Return (X, Y) of the center of cell containing provided text 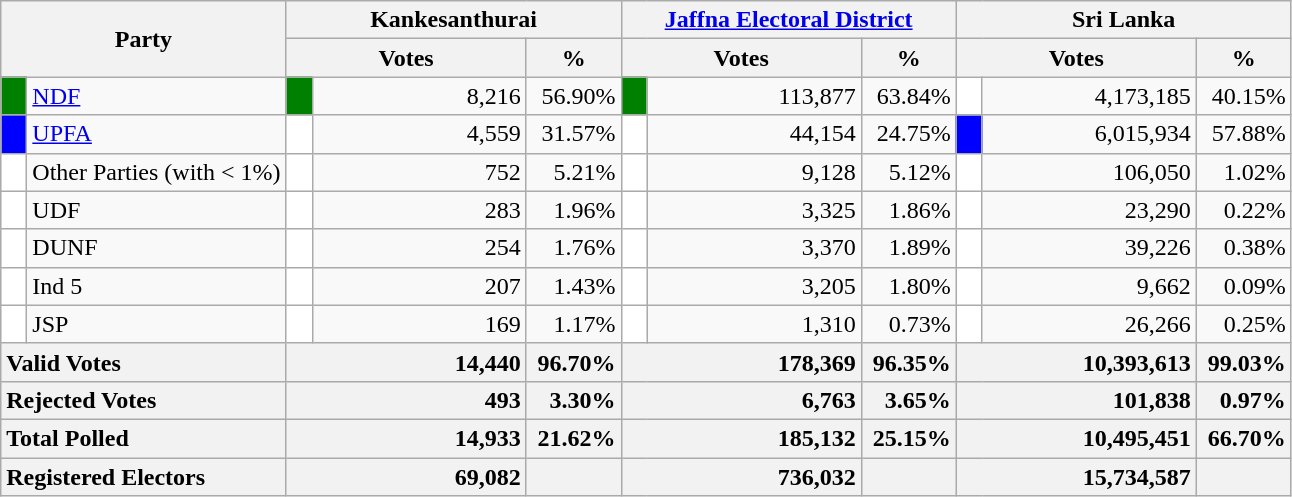
0.73% (908, 324)
1.89% (908, 248)
254 (419, 248)
Kankesanthurai (454, 20)
5.12% (908, 172)
1.17% (574, 324)
4,173,185 (1089, 96)
0.22% (1244, 210)
23,290 (1089, 210)
752 (419, 172)
99.03% (1244, 362)
1,310 (754, 324)
39,226 (1089, 248)
10,393,613 (1076, 362)
0.25% (1244, 324)
9,128 (754, 172)
21.62% (574, 438)
10,495,451 (1076, 438)
96.35% (908, 362)
6,015,934 (1089, 134)
1.86% (908, 210)
4,559 (419, 134)
3.30% (574, 400)
Ind 5 (156, 286)
31.57% (574, 134)
57.88% (1244, 134)
1.43% (574, 286)
14,933 (406, 438)
DUNF (156, 248)
63.84% (908, 96)
Party (144, 39)
Jaffna Electoral District (788, 20)
9,662 (1089, 286)
Rejected Votes (144, 400)
1.76% (574, 248)
3,205 (754, 286)
0.97% (1244, 400)
3.65% (908, 400)
96.70% (574, 362)
101,838 (1076, 400)
40.15% (1244, 96)
Sri Lanka (1124, 20)
736,032 (741, 477)
0.38% (1244, 248)
25.15% (908, 438)
5.21% (574, 172)
3,370 (754, 248)
56.90% (574, 96)
3,325 (754, 210)
169 (419, 324)
26,266 (1089, 324)
15,734,587 (1076, 477)
14,440 (406, 362)
1.96% (574, 210)
178,369 (741, 362)
Other Parties (with < 1%) (156, 172)
8,216 (419, 96)
1.02% (1244, 172)
Registered Electors (144, 477)
493 (406, 400)
283 (419, 210)
1.80% (908, 286)
207 (419, 286)
Total Polled (144, 438)
44,154 (754, 134)
24.75% (908, 134)
NDF (156, 96)
185,132 (741, 438)
UPFA (156, 134)
69,082 (406, 477)
Valid Votes (144, 362)
113,877 (754, 96)
6,763 (741, 400)
0.09% (1244, 286)
UDF (156, 210)
106,050 (1089, 172)
66.70% (1244, 438)
JSP (156, 324)
